Extract the (X, Y) coordinate from the center of the cell holding the provided text.  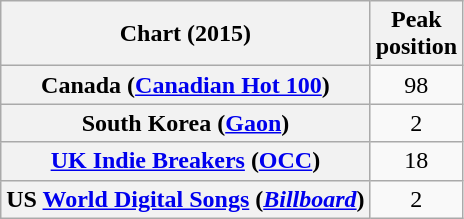
Peakposition (416, 34)
UK Indie Breakers (OCC) (186, 161)
Chart (2015) (186, 34)
98 (416, 85)
Canada (Canadian Hot 100) (186, 85)
18 (416, 161)
US World Digital Songs (Billboard) (186, 199)
South Korea (Gaon) (186, 123)
